Search for the cell housing the specified text and yield its (X, Y) center coordinate. 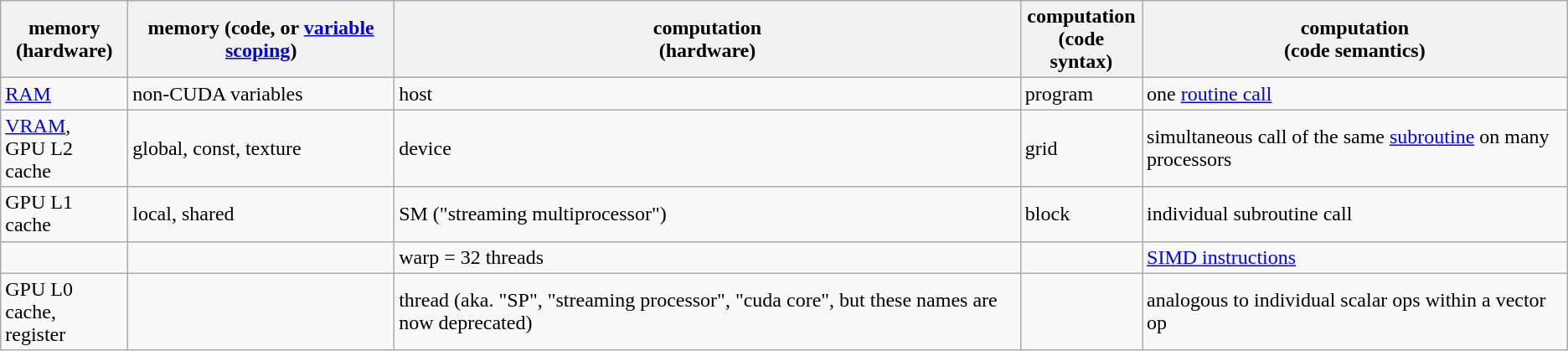
RAM (64, 94)
computation(hardware) (708, 39)
computation(code semantics) (1355, 39)
VRAM,GPU L2 cache (64, 148)
memory (code, or variable scoping) (261, 39)
one routine call (1355, 94)
program (1081, 94)
device (708, 148)
analogous to individual scalar ops within a vector op (1355, 312)
computation(code syntax) (1081, 39)
SM ("streaming multiprocessor") (708, 214)
warp = 32 threads (708, 257)
memory(hardware) (64, 39)
block (1081, 214)
GPU L0 cache,register (64, 312)
non-CUDA variables (261, 94)
grid (1081, 148)
GPU L1 cache (64, 214)
host (708, 94)
local, shared (261, 214)
global, const, texture (261, 148)
thread (aka. "SP", "streaming processor", "cuda core", but these names are now deprecated) (708, 312)
individual subroutine call (1355, 214)
SIMD instructions (1355, 257)
simultaneous call of the same subroutine on many processors (1355, 148)
